Detect which cell encompasses the target text, then output its (X, Y) center coordinate. 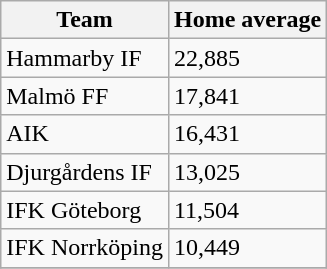
Djurgårdens IF (85, 172)
AIK (85, 134)
IFK Norrköping (85, 248)
Hammarby IF (85, 58)
IFK Göteborg (85, 210)
Malmö FF (85, 96)
17,841 (247, 96)
16,431 (247, 134)
13,025 (247, 172)
Team (85, 20)
22,885 (247, 58)
11,504 (247, 210)
Home average (247, 20)
10,449 (247, 248)
